Identify which cell holds the provided text, then report its [X, Y] central coordinate. 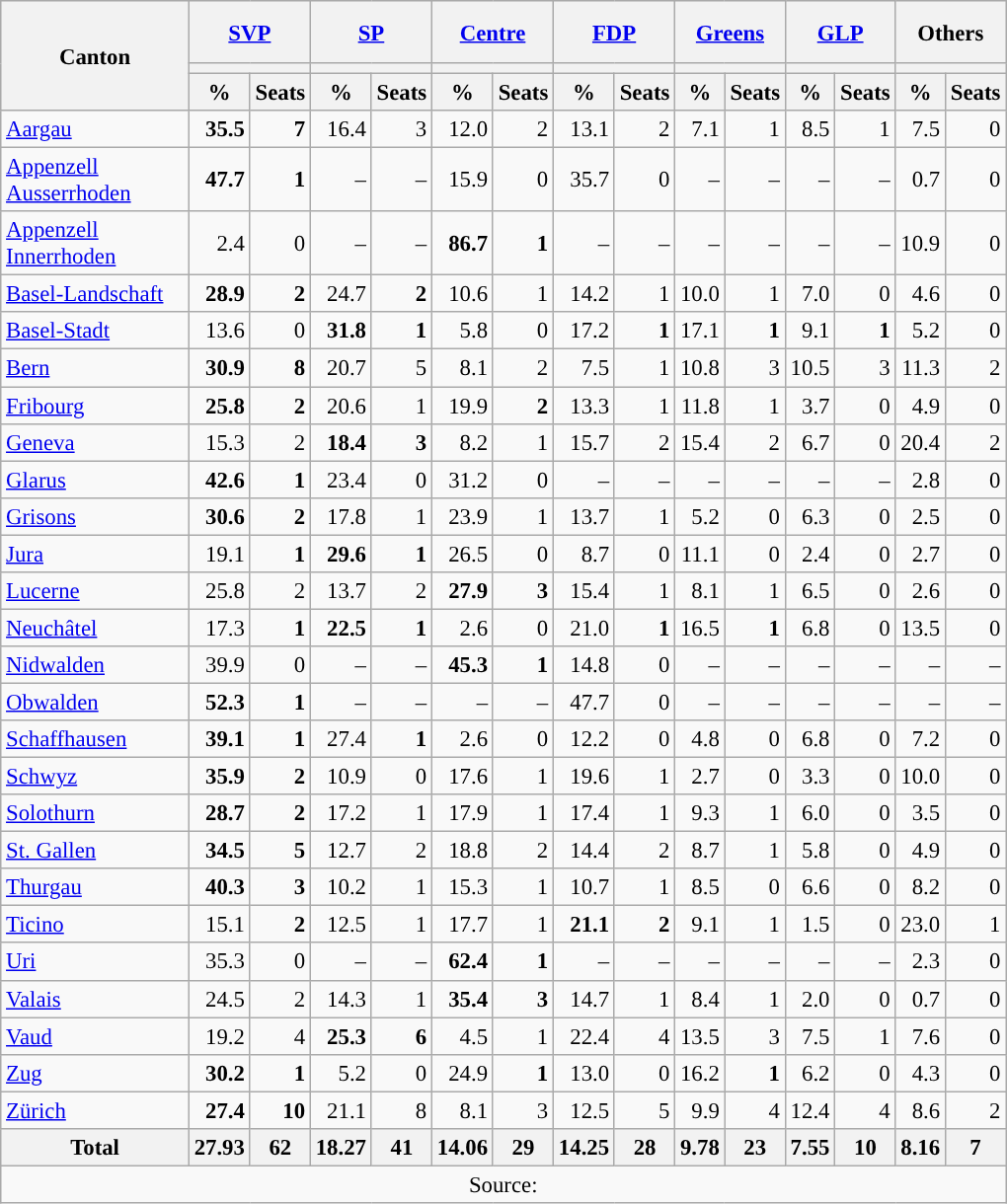
11.3 [920, 368]
7.1 [700, 129]
12.2 [584, 739]
14.8 [584, 665]
24.7 [341, 294]
Ticino [95, 925]
Canton [95, 55]
Jura [95, 554]
9.3 [700, 813]
28 [644, 1148]
31.2 [462, 480]
Source: [503, 1184]
62.4 [462, 962]
12.7 [341, 851]
29.6 [341, 554]
14.06 [462, 1148]
Grisons [95, 516]
16.4 [341, 129]
23 [754, 1148]
23.9 [462, 516]
Greens [731, 32]
8.16 [920, 1148]
35.4 [462, 999]
7.6 [920, 1036]
24.5 [219, 999]
22.5 [341, 628]
31.8 [341, 331]
Thurgau [95, 887]
39.9 [219, 665]
17.3 [219, 628]
2.0 [810, 999]
10.5 [810, 368]
30.9 [219, 368]
14.25 [584, 1148]
20.4 [920, 442]
6.2 [810, 1073]
SP [371, 32]
11.8 [700, 406]
39.1 [219, 739]
Appenzell Ausserrhoden [95, 180]
24.9 [462, 1073]
Zürich [95, 1110]
18.4 [341, 442]
28.7 [219, 813]
8.6 [920, 1110]
41 [401, 1148]
18.8 [462, 851]
1.5 [810, 925]
20.7 [341, 368]
35.7 [584, 180]
40.3 [219, 887]
Bern [95, 368]
14.2 [584, 294]
Glarus [95, 480]
19.2 [219, 1036]
16.5 [700, 628]
16.2 [700, 1073]
Schwyz [95, 777]
35.9 [219, 777]
19.9 [462, 406]
Solothurn [95, 813]
Centre [492, 32]
17.9 [462, 813]
35.5 [219, 129]
7.55 [810, 1148]
30.6 [219, 516]
35.3 [219, 962]
20.6 [341, 406]
27.9 [462, 591]
4.5 [462, 1036]
13.3 [584, 406]
Fribourg [95, 406]
14.7 [584, 999]
22.4 [584, 1036]
2.3 [920, 962]
Uri [95, 962]
12.0 [462, 129]
St. Gallen [95, 851]
26.5 [462, 554]
15.9 [462, 180]
6 [401, 1036]
15.7 [584, 442]
13.0 [584, 1073]
8.4 [700, 999]
4.3 [920, 1073]
10.8 [700, 368]
9.78 [700, 1148]
SVP [249, 32]
28.9 [219, 294]
23.4 [341, 480]
Zug [95, 1073]
Schaffhausen [95, 739]
17.6 [462, 777]
12.4 [810, 1110]
10.2 [341, 887]
Obwalden [95, 702]
Nidwalden [95, 665]
13.1 [584, 129]
34.5 [219, 851]
17.1 [700, 331]
Others [951, 32]
17.4 [584, 813]
52.3 [219, 702]
3.3 [810, 777]
14.4 [584, 851]
Total [95, 1148]
7.0 [810, 294]
10.7 [584, 887]
3.5 [920, 813]
2.8 [920, 480]
4.8 [700, 739]
6.5 [810, 591]
Geneva [95, 442]
Basel-Stadt [95, 331]
29 [523, 1148]
17.7 [462, 925]
6.6 [810, 887]
13.6 [219, 331]
FDP [614, 32]
62 [280, 1148]
25.3 [341, 1036]
10.6 [462, 294]
Lucerne [95, 591]
86.7 [462, 243]
14.3 [341, 999]
Neuchâtel [95, 628]
17.8 [341, 516]
45.3 [462, 665]
GLP [840, 32]
19.1 [219, 554]
23.0 [920, 925]
6.0 [810, 813]
18.27 [341, 1148]
9.9 [700, 1110]
2.5 [920, 516]
21.0 [584, 628]
15.1 [219, 925]
30.2 [219, 1073]
27.93 [219, 1148]
6.7 [810, 442]
Vaud [95, 1036]
11.1 [700, 554]
Valais [95, 999]
6.3 [810, 516]
4.6 [920, 294]
42.6 [219, 480]
3.7 [810, 406]
Appenzell Innerrhoden [95, 243]
Basel-Landschaft [95, 294]
19.6 [584, 777]
7.2 [920, 739]
Aargau [95, 129]
